Determine the (X, Y) coordinate at the center of the cell enclosing the given text.  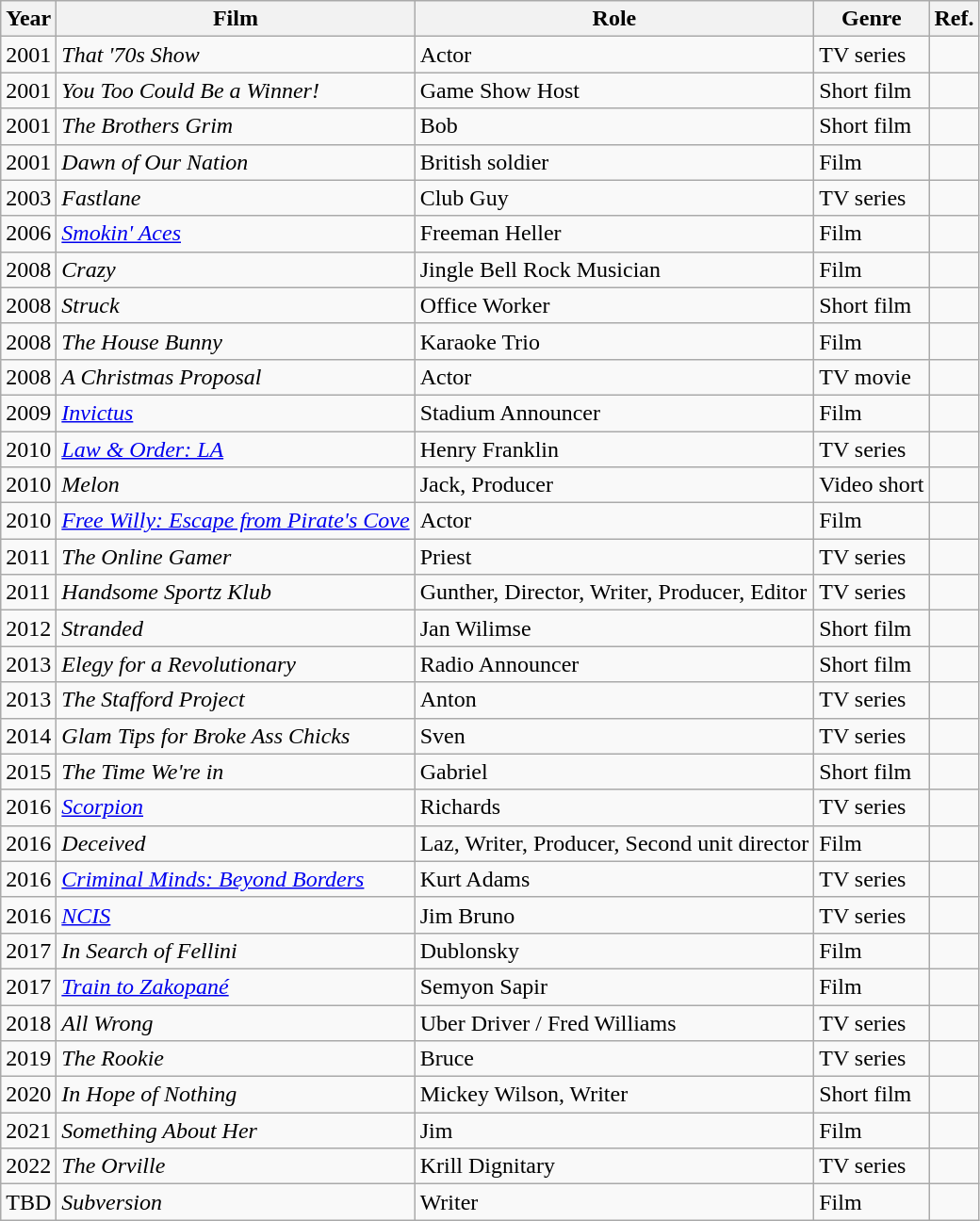
Melon (236, 485)
All Wrong (236, 1022)
Ref. (954, 19)
Gabriel (614, 772)
British soldier (614, 162)
Genre (872, 19)
Krill Dignitary (614, 1166)
Semyon Sapir (614, 986)
2022 (28, 1166)
Struck (236, 305)
Jingle Bell Rock Musician (614, 269)
2014 (28, 736)
Gunther, Director, Writer, Producer, Editor (614, 593)
Scorpion (236, 807)
Henry Franklin (614, 449)
Train to Zakopané (236, 986)
Elegy for a Revolutionary (236, 664)
2018 (28, 1022)
In Hope of Nothing (236, 1095)
Free Willy: Escape from Pirate's Cove (236, 521)
The Rookie (236, 1059)
NCIS (236, 915)
Subversion (236, 1202)
Uber Driver / Fred Williams (614, 1022)
Bob (614, 126)
Jan Wilimse (614, 628)
Club Guy (614, 198)
In Search of Fellini (236, 951)
Law & Order: LA (236, 449)
Fastlane (236, 198)
Video short (872, 485)
Smokin' Aces (236, 234)
2021 (28, 1131)
Richards (614, 807)
2012 (28, 628)
Handsome Sportz Klub (236, 593)
TBD (28, 1202)
Jim Bruno (614, 915)
Stadium Announcer (614, 413)
Radio Announcer (614, 664)
2019 (28, 1059)
Game Show Host (614, 90)
2006 (28, 234)
Role (614, 19)
A Christmas Proposal (236, 377)
Kurt Adams (614, 879)
Deceived (236, 843)
Laz, Writer, Producer, Second unit director (614, 843)
That '70s Show (236, 55)
Crazy (236, 269)
2015 (28, 772)
Sven (614, 736)
Mickey Wilson, Writer (614, 1095)
Dawn of Our Nation (236, 162)
Priest (614, 557)
Writer (614, 1202)
Jim (614, 1131)
The Orville (236, 1166)
2003 (28, 198)
2009 (28, 413)
TV movie (872, 377)
Bruce (614, 1059)
Stranded (236, 628)
Dublonsky (614, 951)
Year (28, 19)
Karaoke Trio (614, 341)
Criminal Minds: Beyond Borders (236, 879)
2020 (28, 1095)
Anton (614, 700)
Invictus (236, 413)
You Too Could Be a Winner! (236, 90)
The Online Gamer (236, 557)
Office Worker (614, 305)
Something About Her (236, 1131)
The House Bunny (236, 341)
The Time We're in (236, 772)
Jack, Producer (614, 485)
Freeman Heller (614, 234)
The Brothers Grim (236, 126)
Glam Tips for Broke Ass Chicks (236, 736)
The Stafford Project (236, 700)
